Pinpoint the cell where the given text exists, returning its [x, y] midpoint coordinate. 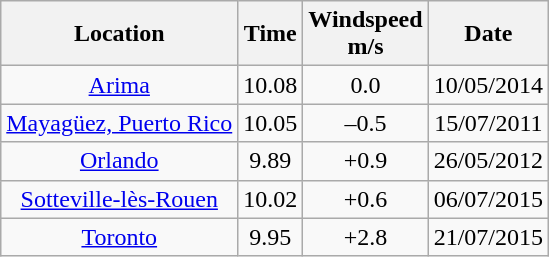
Windspeedm/s [366, 34]
06/07/2015 [488, 199]
10.02 [270, 199]
26/05/2012 [488, 161]
+2.8 [366, 237]
0.0 [366, 85]
10.08 [270, 85]
Arima [120, 85]
10.05 [270, 123]
Location [120, 34]
21/07/2015 [488, 237]
Orlando [120, 161]
Sotteville-lès-Rouen [120, 199]
9.95 [270, 237]
Date [488, 34]
9.89 [270, 161]
–0.5 [366, 123]
15/07/2011 [488, 123]
Toronto [120, 237]
Time [270, 34]
10/05/2014 [488, 85]
+0.9 [366, 161]
Mayagüez, Puerto Rico [120, 123]
+0.6 [366, 199]
